Scan for the cell matching the given text and deliver its (x, y) coordinate at center. 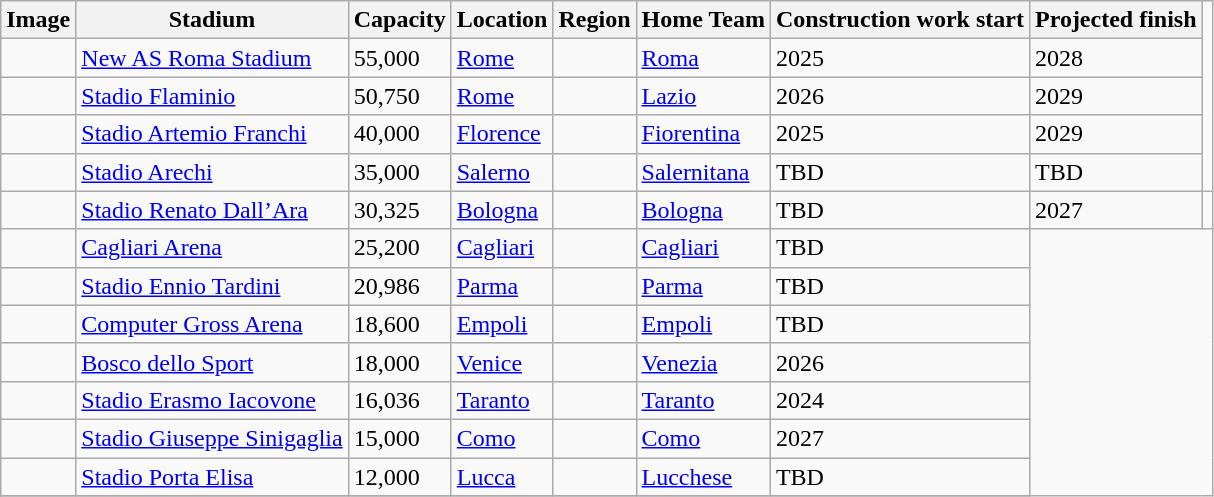
16,036 (400, 400)
Stadio Ennio Tardini (212, 286)
Lazio (703, 96)
Salerno (502, 172)
Capacity (400, 20)
Stadio Artemio Franchi (212, 134)
Stadio Arechi (212, 172)
Projected finish (1116, 20)
Fiorentina (703, 134)
12,000 (400, 477)
Stadio Giuseppe Sinigaglia (212, 438)
Stadio Porta Elisa (212, 477)
2028 (1116, 58)
Image (38, 20)
20,986 (400, 286)
Venezia (703, 362)
Lucchese (703, 477)
New AS Roma Stadium (212, 58)
Stadio Flaminio (212, 96)
25,200 (400, 248)
Home Team (703, 20)
15,000 (400, 438)
Florence (502, 134)
Bosco dello Sport (212, 362)
50,750 (400, 96)
30,325 (400, 210)
Location (502, 20)
Region (594, 20)
2024 (900, 400)
Stadio Renato Dall’Ara (212, 210)
18,000 (400, 362)
18,600 (400, 324)
Roma (703, 58)
Venice (502, 362)
Salernitana (703, 172)
35,000 (400, 172)
Stadio Erasmo Iacovone (212, 400)
Construction work start (900, 20)
55,000 (400, 58)
Computer Gross Arena (212, 324)
Lucca (502, 477)
Stadium (212, 20)
40,000 (400, 134)
Cagliari Arena (212, 248)
